Output the [x, y] coordinate of the center of the cell containing the given text.  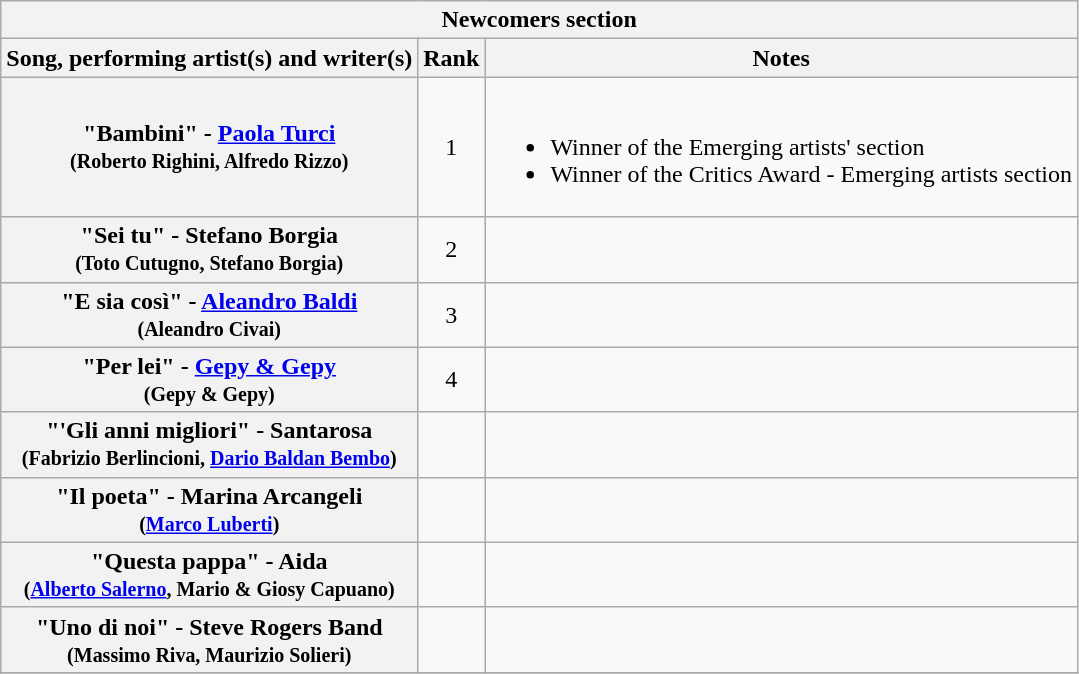
"E sia così" - Aleandro Baldi (Aleandro Civai) [210, 314]
Winner of the Emerging artists' sectionWinner of the Critics Award - Emerging artists section [782, 147]
"Bambini" - Paola Turci (Roberto Righini, Alfredo Rizzo) [210, 147]
"Sei tu" - Stefano Borgia (Toto Cutugno, Stefano Borgia) [210, 250]
"'Gli anni migliori" - Santarosa (Fabrizio Berlincioni, Dario Baldan Bembo) [210, 444]
"Uno di noi" - Steve Rogers Band (Massimo Riva, Maurizio Solieri) [210, 640]
Rank [452, 58]
Notes [782, 58]
Song, performing artist(s) and writer(s) [210, 58]
1 [452, 147]
"Per lei" - Gepy & Gepy (Gepy & Gepy) [210, 380]
4 [452, 380]
"Questa pappa" - Aida (Alberto Salerno, Mario & Giosy Capuano) [210, 574]
2 [452, 250]
"Il poeta" - Marina Arcangeli (Marco Luberti) [210, 510]
Newcomers section [540, 20]
3 [452, 314]
